Identify which cell holds the provided text, then report its (X, Y) central coordinate. 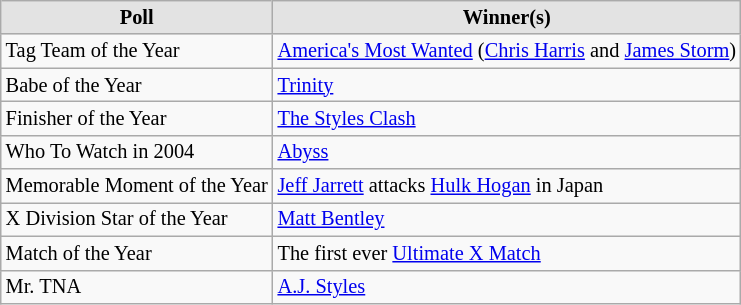
Jeff Jarrett attacks Hulk Hogan in Japan (507, 186)
A.J. Styles (507, 287)
The first ever Ultimate X Match (507, 253)
Tag Team of the Year (137, 51)
Matt Bentley (507, 219)
Abyss (507, 152)
Memorable Moment of the Year (137, 186)
Winner(s) (507, 17)
America's Most Wanted (Chris Harris and James Storm) (507, 51)
Trinity (507, 85)
The Styles Clash (507, 118)
Match of the Year (137, 253)
X Division Star of the Year (137, 219)
Finisher of the Year (137, 118)
Babe of the Year (137, 85)
Poll (137, 17)
Who To Watch in 2004 (137, 152)
Mr. TNA (137, 287)
